Search for the cell housing the specified text and yield its (x, y) center coordinate. 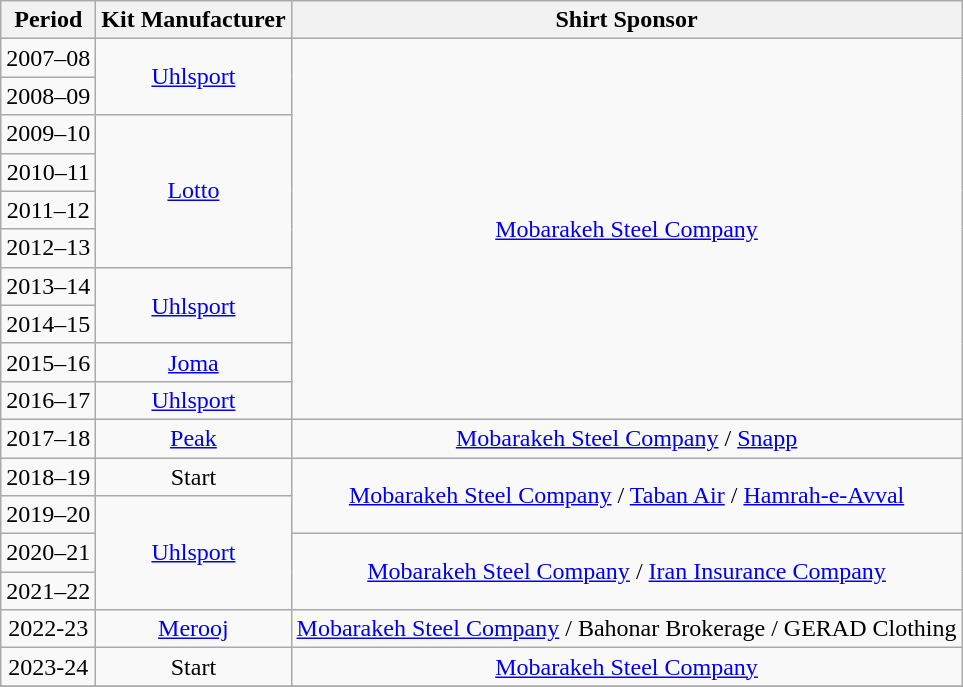
2015–16 (48, 362)
Merooj (194, 629)
Joma (194, 362)
2012–13 (48, 248)
Mobarakeh Steel Company / Taban Air / Hamrah-e-Avval (626, 496)
2022-23 (48, 629)
2019–20 (48, 515)
2014–15 (48, 324)
2010–11 (48, 172)
2009–10 (48, 134)
Kit Manufacturer (194, 20)
2021–22 (48, 591)
2016–17 (48, 400)
2023-24 (48, 667)
2008–09 (48, 96)
2013–14 (48, 286)
2017–18 (48, 438)
2011–12 (48, 210)
Mobarakeh Steel Company / Iran Insurance Company (626, 572)
2018–19 (48, 477)
Mobarakeh Steel Company / Bahonar Brokerage / GERAD Clothing (626, 629)
Lotto (194, 191)
Mobarakeh Steel Company / Snapp (626, 438)
2020–21 (48, 553)
Peak (194, 438)
2007–08 (48, 58)
Shirt Sponsor (626, 20)
Period (48, 20)
